Return the (x, y) coordinate for the center point of the cell that contains the specified text.  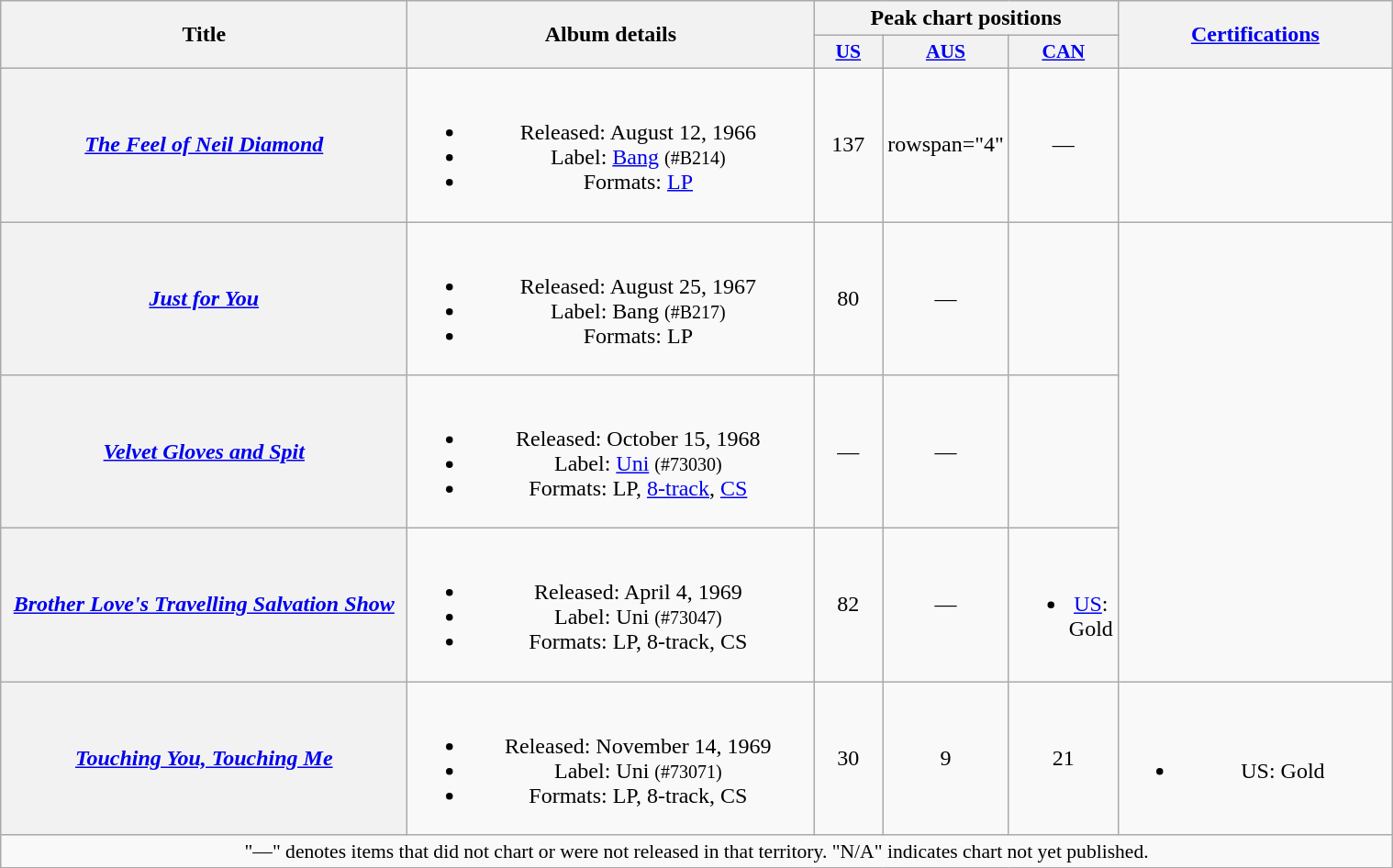
Released: August 12, 1966Label: Bang (#B214)Formats: LP (611, 145)
Just for You (204, 299)
AUS (946, 52)
Released: August 25, 1967Label: Bang (#B217)Formats: LP (611, 299)
Title (204, 35)
21 (1063, 758)
Certifications (1255, 35)
CAN (1063, 52)
Released: November 14, 1969Label: Uni (#73071)Formats: LP, 8-track, CS (611, 758)
Velvet Gloves and Spit (204, 451)
Touching You, Touching Me (204, 758)
US (848, 52)
Brother Love's Travelling Salvation Show (204, 606)
Released: October 15, 1968Label: Uni (#73030)Formats: LP, 8-track, CS (611, 451)
82 (848, 606)
30 (848, 758)
The Feel of Neil Diamond (204, 145)
137 (848, 145)
"—" denotes items that did not chart or were not released in that territory. "N/A" indicates chart not yet published. (697, 851)
rowspan="4" (946, 145)
Released: April 4, 1969Label: Uni (#73047)Formats: LP, 8-track, CS (611, 606)
Peak chart positions (965, 18)
9 (946, 758)
Album details (611, 35)
80 (848, 299)
